Pinpoint the cell where the given text exists, returning its (x, y) midpoint coordinate. 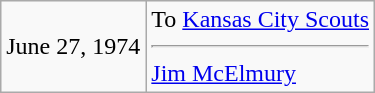
To Kansas City ScoutsJim McElmury (260, 47)
June 27, 1974 (74, 47)
